Return the [X, Y] coordinate for the center point of the cell that contains the specified text.  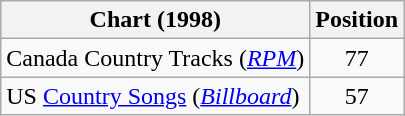
US Country Songs (Billboard) [156, 96]
57 [357, 96]
Position [357, 20]
Canada Country Tracks (RPM) [156, 58]
Chart (1998) [156, 20]
77 [357, 58]
